Extract the [x, y] coordinate from the center of the cell holding the provided text.  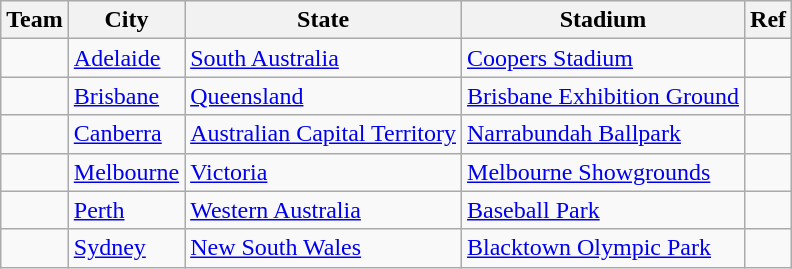
Australian Capital Territory [324, 134]
Blacktown Olympic Park [604, 248]
Team [35, 20]
Sydney [126, 248]
New South Wales [324, 248]
Coopers Stadium [604, 58]
Brisbane Exhibition Ground [604, 96]
Adelaide [126, 58]
Melbourne [126, 172]
Narrabundah Ballpark [604, 134]
Stadium [604, 20]
Ref [768, 20]
South Australia [324, 58]
Brisbane [126, 96]
Western Australia [324, 210]
Melbourne Showgrounds [604, 172]
Victoria [324, 172]
Queensland [324, 96]
Baseball Park [604, 210]
State [324, 20]
Perth [126, 210]
Canberra [126, 134]
City [126, 20]
